From the cell containing the given text, extract its center point as (x, y) coordinate. 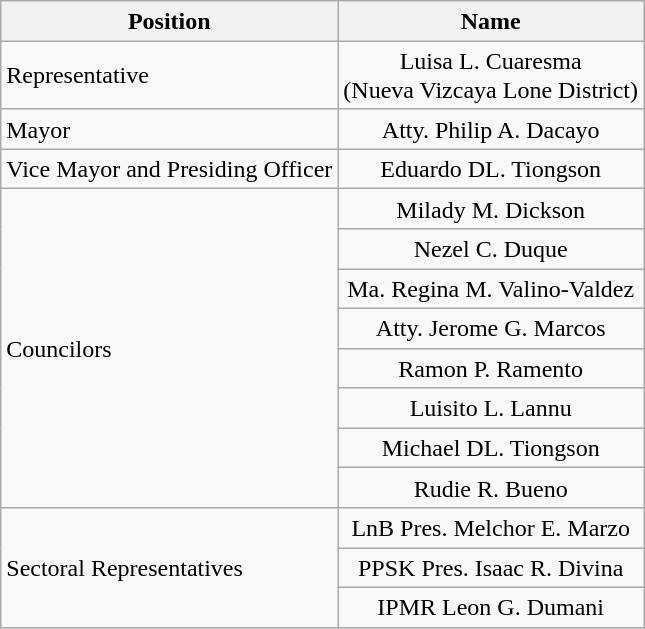
Nezel C. Duque (491, 249)
Name (491, 21)
PPSK Pres. Isaac R. Divina (491, 568)
Luisa L. Cuaresma(Nueva Vizcaya Lone District) (491, 76)
Atty. Jerome G. Marcos (491, 328)
Councilors (170, 348)
Eduardo DL. Tiongson (491, 169)
Position (170, 21)
Atty. Philip A. Dacayo (491, 129)
LnB Pres. Melchor E. Marzo (491, 528)
Rudie R. Bueno (491, 488)
Ma. Regina M. Valino-Valdez (491, 289)
Ramon P. Ramento (491, 368)
Milady M. Dickson (491, 209)
Mayor (170, 129)
Vice Mayor and Presiding Officer (170, 169)
Representative (170, 76)
IPMR Leon G. Dumani (491, 607)
Michael DL. Tiongson (491, 448)
Sectoral Representatives (170, 568)
Luisito L. Lannu (491, 408)
